Scan for the cell matching the given text and deliver its (X, Y) coordinate at center. 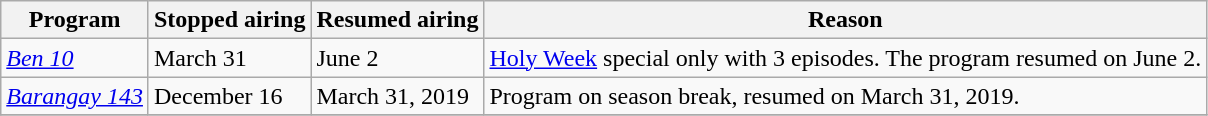
Program (75, 20)
Program on season break, resumed on March 31, 2019. (846, 96)
March 31 (229, 58)
December 16 (229, 96)
Ben 10 (75, 58)
Holy Week special only with 3 episodes. The program resumed on June 2. (846, 58)
June 2 (398, 58)
Barangay 143 (75, 96)
Resumed airing (398, 20)
Stopped airing (229, 20)
Reason (846, 20)
March 31, 2019 (398, 96)
